Search for the cell housing the specified text and yield its (X, Y) center coordinate. 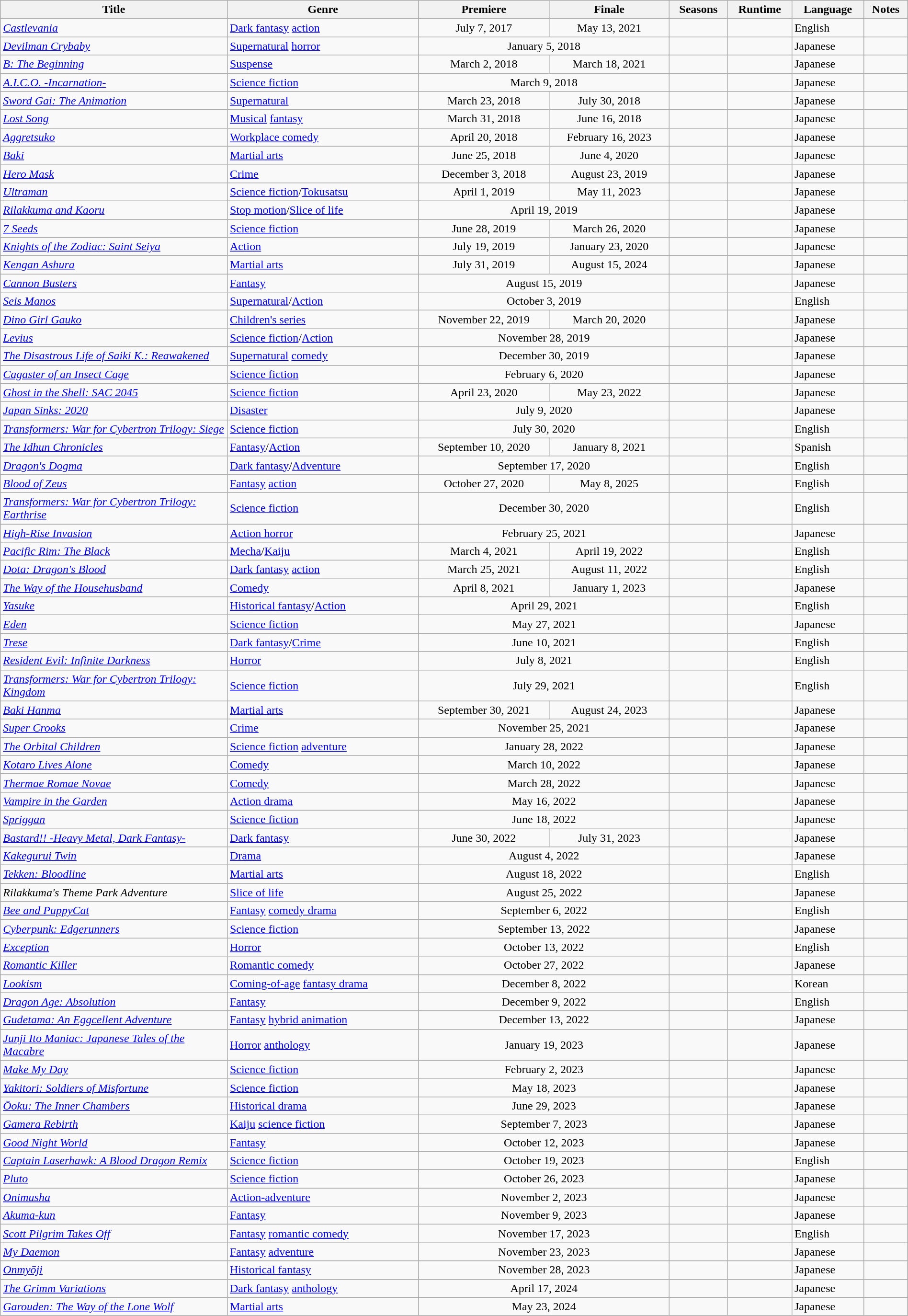
Fantasy romantic comedy (323, 1234)
Seasons (698, 10)
Title (114, 10)
July 8, 2021 (544, 661)
June 10, 2021 (544, 642)
March 20, 2020 (609, 320)
Fantasy comedy drama (323, 911)
Seis Manos (114, 301)
B: The Beginning (114, 64)
September 13, 2022 (544, 929)
Fantasy hybrid animation (323, 1020)
September 10, 2020 (484, 447)
September 30, 2021 (484, 710)
Transformers: War for Cybertron Trilogy: Kingdom (114, 685)
Transformers: War for Cybertron Trilogy: Siege (114, 429)
Rilakkuma and Kaoru (114, 210)
Cannon Busters (114, 283)
July 31, 2023 (609, 838)
January 1, 2023 (609, 588)
Yasuke (114, 606)
December 8, 2022 (544, 984)
Supernatural/Action (323, 301)
June 16, 2018 (609, 119)
May 11, 2023 (609, 192)
Blood of Zeus (114, 483)
Stop motion/Slice of life (323, 210)
Fantasy adventure (323, 1252)
Disaster (323, 411)
October 13, 2022 (544, 947)
November 2, 2023 (544, 1197)
A.I.C.O. -Incarnation- (114, 82)
Onmyōji (114, 1270)
Dark fantasy/Crime (323, 642)
Bastard!! -Heavy Metal, Dark Fantasy- (114, 838)
Premiere (484, 10)
October 12, 2023 (544, 1143)
December 30, 2020 (544, 508)
February 16, 2023 (609, 137)
7 Seeds (114, 229)
June 18, 2022 (544, 819)
Ultraman (114, 192)
June 29, 2023 (544, 1106)
November 23, 2023 (544, 1252)
Knights of the Zodiac: Saint Seiya (114, 247)
Akuma-kun (114, 1215)
December 3, 2018 (484, 173)
The Orbital Children (114, 746)
Rilakkuma's Theme Park Adventure (114, 893)
Historical fantasy/Action (323, 606)
Scott Pilgrim Takes Off (114, 1234)
October 27, 2022 (544, 965)
Dark fantasy/Adventure (323, 465)
Historical fantasy (323, 1270)
January 19, 2023 (544, 1044)
Korean (828, 984)
Supernatural comedy (323, 356)
Cyberpunk: Edgerunners (114, 929)
Levius (114, 338)
November 9, 2023 (544, 1215)
Finale (609, 10)
May 16, 2022 (544, 801)
July 19, 2019 (484, 247)
Garouden: The Way of the Lone Wolf (114, 1306)
October 19, 2023 (544, 1161)
Action horror (323, 533)
June 25, 2018 (484, 155)
Trese (114, 642)
Ghost in the Shell: SAC 2045 (114, 392)
April 19, 2022 (609, 551)
The Idhun Chronicles (114, 447)
May 27, 2021 (544, 624)
November 28, 2023 (544, 1270)
May 13, 2021 (609, 28)
Fantasy/Action (323, 447)
Japan Sinks: 2020 (114, 411)
October 27, 2020 (484, 483)
Dragon's Dogma (114, 465)
August 15, 2024 (609, 265)
April 1, 2019 (484, 192)
Lost Song (114, 119)
Hero Mask (114, 173)
Workplace comedy (323, 137)
November 22, 2019 (484, 320)
Dark fantasy (323, 838)
Spriggan (114, 819)
May 23, 2022 (609, 392)
October 3, 2019 (544, 301)
Kaiju science fiction (323, 1124)
February 2, 2023 (544, 1069)
March 18, 2021 (609, 64)
August 11, 2022 (609, 570)
July 9, 2020 (544, 411)
Baki (114, 155)
Horror anthology (323, 1044)
Lookism (114, 984)
Science fiction/Action (323, 338)
Cagaster of an Insect Cage (114, 374)
July 7, 2017 (484, 28)
Action (323, 247)
Romantic comedy (323, 965)
Vampire in the Garden (114, 801)
Kotaro Lives Alone (114, 765)
Language (828, 10)
Dota: Dragon's Blood (114, 570)
Dark fantasy anthology (323, 1288)
Historical drama (323, 1106)
Ōoku: The Inner Chambers (114, 1106)
Thermae Romae Novae (114, 783)
May 8, 2025 (609, 483)
March 31, 2018 (484, 119)
Musical fantasy (323, 119)
December 30, 2019 (544, 356)
March 23, 2018 (484, 101)
February 6, 2020 (544, 374)
Castlevania (114, 28)
Bee and PuppyCat (114, 911)
January 28, 2022 (544, 746)
My Daemon (114, 1252)
July 29, 2021 (544, 685)
Pacific Rim: The Black (114, 551)
August 25, 2022 (544, 893)
September 17, 2020 (544, 465)
Supernatural horror (323, 46)
March 26, 2020 (609, 229)
Gudetama: An Eggcellent Adventure (114, 1020)
July 30, 2020 (544, 429)
February 25, 2021 (544, 533)
Exception (114, 947)
Devilman Crybaby (114, 46)
November 17, 2023 (544, 1234)
March 25, 2021 (484, 570)
Yakitori: Soldiers of Misfortune (114, 1087)
August 4, 2022 (544, 856)
August 18, 2022 (544, 874)
January 5, 2018 (544, 46)
Super Crooks (114, 728)
Good Night World (114, 1143)
Kakegurui Twin (114, 856)
August 15, 2019 (544, 283)
Gamera Rebirth (114, 1124)
August 24, 2023 (609, 710)
Runtime (760, 10)
Romantic Killer (114, 965)
Pluto (114, 1179)
Onimusha (114, 1197)
April 23, 2020 (484, 392)
Supernatural (323, 101)
January 23, 2020 (609, 247)
July 30, 2018 (609, 101)
April 20, 2018 (484, 137)
Science fiction/Tokusatsu (323, 192)
Make My Day (114, 1069)
September 6, 2022 (544, 911)
Action-adventure (323, 1197)
Sword Gai: The Animation (114, 101)
Science fiction adventure (323, 746)
Resident Evil: Infinite Darkness (114, 661)
November 25, 2021 (544, 728)
March 28, 2022 (544, 783)
October 26, 2023 (544, 1179)
Notes (886, 10)
March 9, 2018 (544, 82)
Captain Laserhawk: A Blood Dragon Remix (114, 1161)
March 4, 2021 (484, 551)
Eden (114, 624)
Tekken: Bloodline (114, 874)
Mecha/Kaiju (323, 551)
Genre (323, 10)
January 8, 2021 (609, 447)
June 28, 2019 (484, 229)
Spanish (828, 447)
March 10, 2022 (544, 765)
June 30, 2022 (484, 838)
Fantasy action (323, 483)
August 23, 2019 (609, 173)
Dino Girl Gauko (114, 320)
Dragon Age: Absolution (114, 1002)
April 29, 2021 (544, 606)
Children's series (323, 320)
July 31, 2019 (484, 265)
June 4, 2020 (609, 155)
High-Rise Invasion (114, 533)
November 28, 2019 (544, 338)
April 8, 2021 (484, 588)
The Way of the Househusband (114, 588)
Transformers: War for Cybertron Trilogy: Earthrise (114, 508)
March 2, 2018 (484, 64)
May 18, 2023 (544, 1087)
Suspense (323, 64)
April 19, 2019 (544, 210)
Slice of life (323, 893)
Action drama (323, 801)
Coming-of-age fantasy drama (323, 984)
Kengan Ashura (114, 265)
The Disastrous Life of Saiki K.: Reawakened (114, 356)
December 9, 2022 (544, 1002)
The Grimm Variations (114, 1288)
Baki Hanma (114, 710)
April 17, 2024 (544, 1288)
Aggretsuko (114, 137)
September 7, 2023 (544, 1124)
Drama (323, 856)
December 13, 2022 (544, 1020)
Junji Ito Maniac: Japanese Tales of the Macabre (114, 1044)
May 23, 2024 (544, 1306)
